Extract the [x, y] coordinate from the center of the cell holding the provided text.  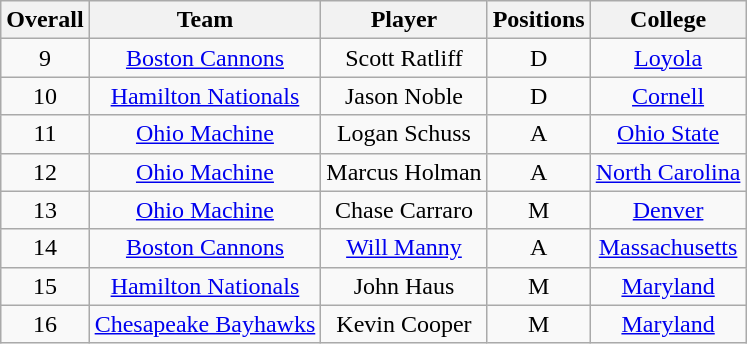
13 [45, 210]
14 [45, 248]
11 [45, 134]
9 [45, 58]
Jason Noble [404, 96]
Massachusetts [668, 248]
Will Manny [404, 248]
Overall [45, 20]
Marcus Holman [404, 172]
Player [404, 20]
Scott Ratliff [404, 58]
Loyola [668, 58]
Chase Carraro [404, 210]
15 [45, 286]
10 [45, 96]
Logan Schuss [404, 134]
Chesapeake Bayhawks [205, 324]
16 [45, 324]
Denver [668, 210]
North Carolina [668, 172]
Positions [538, 20]
Kevin Cooper [404, 324]
Ohio State [668, 134]
Team [205, 20]
Cornell [668, 96]
College [668, 20]
12 [45, 172]
John Haus [404, 286]
